Extract the [x, y] coordinate from the center of the cell holding the provided text.  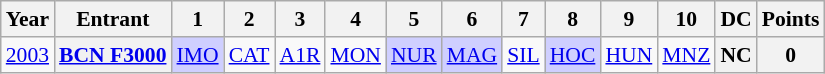
HUN [628, 55]
5 [414, 19]
Entrant [112, 19]
1 [198, 19]
2 [250, 19]
HOC [573, 55]
10 [686, 19]
8 [573, 19]
9 [628, 19]
SIL [524, 55]
A1R [300, 55]
NUR [414, 55]
MAG [472, 55]
MNZ [686, 55]
2003 [28, 55]
DC [736, 19]
BCN F3000 [112, 55]
IMO [198, 55]
0 [791, 55]
7 [524, 19]
6 [472, 19]
Points [791, 19]
CAT [250, 55]
3 [300, 19]
NC [736, 55]
MON [356, 55]
4 [356, 19]
Year [28, 19]
